Determine the [x, y] coordinate at the center of the cell enclosing the given text.  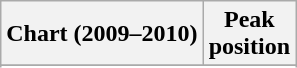
Chart (2009–2010) [102, 34]
Peakposition [249, 34]
